Detect which cell encompasses the target text, then output its (x, y) center coordinate. 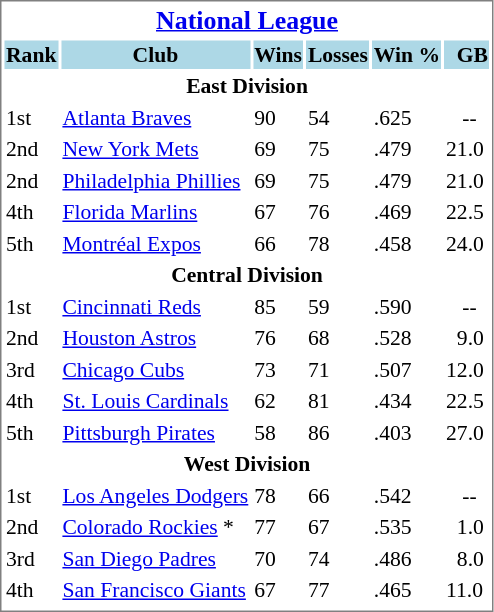
San Francisco Giants (156, 590)
70 (278, 558)
85 (278, 306)
.507 (406, 370)
Win % (406, 54)
Philadelphia Phillies (156, 180)
Club (156, 54)
74 (338, 558)
.535 (406, 527)
.542 (406, 496)
Florida Marlins (156, 212)
11.0 (468, 590)
Cincinnati Reds (156, 306)
Chicago Cubs (156, 370)
Pittsburgh Pirates (156, 432)
Colorado Rockies * (156, 527)
Montréal Expos (156, 244)
New York Mets (156, 149)
27.0 (468, 432)
73 (278, 370)
59 (338, 306)
54 (338, 118)
Atlanta Braves (156, 118)
.403 (406, 432)
58 (278, 432)
.528 (406, 338)
.590 (406, 306)
1.0 (468, 527)
71 (338, 370)
St. Louis Cardinals (156, 401)
San Diego Padres (156, 558)
GB (468, 54)
.458 (406, 244)
68 (338, 338)
National League (246, 20)
East Division (246, 86)
9.0 (468, 338)
Wins (278, 54)
Houston Astros (156, 338)
.625 (406, 118)
8.0 (468, 558)
62 (278, 401)
.486 (406, 558)
.434 (406, 401)
.469 (406, 212)
West Division (246, 464)
24.0 (468, 244)
Rank (30, 54)
Central Division (246, 275)
12.0 (468, 370)
81 (338, 401)
.465 (406, 590)
Los Angeles Dodgers (156, 496)
86 (338, 432)
90 (278, 118)
Losses (338, 54)
